Extract the (X, Y) coordinate from the center of the cell holding the provided text.  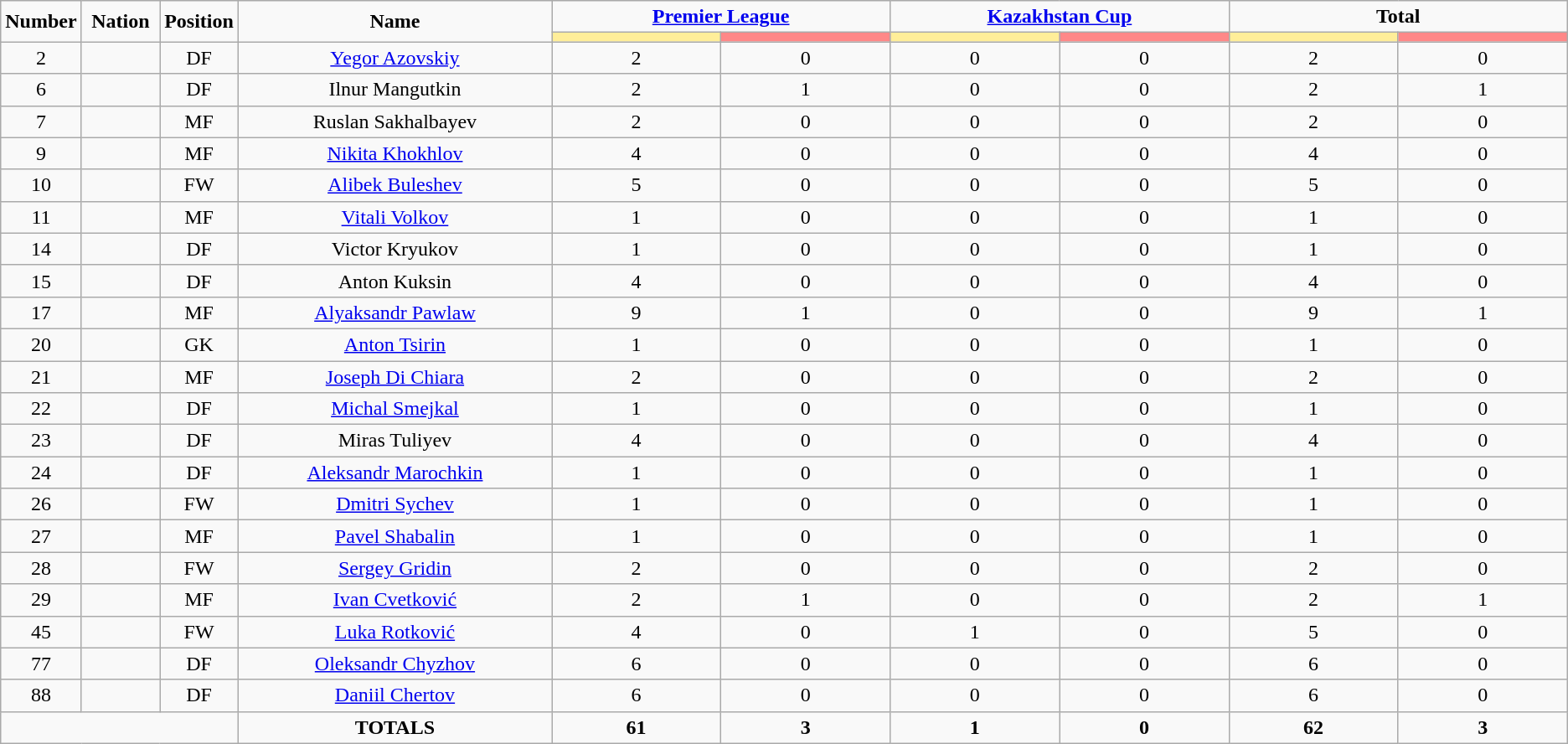
29 (41, 600)
Oleksandr Chyzhov (395, 664)
27 (41, 536)
61 (636, 727)
Pavel Shabalin (395, 536)
26 (41, 504)
Total (1398, 17)
Aleksandr Marochkin (395, 473)
23 (41, 441)
21 (41, 376)
Nation (121, 22)
15 (41, 281)
Anton Kuksin (395, 281)
Ilnur Mangutkin (395, 90)
Victor Kryukov (395, 249)
24 (41, 473)
Vitali Volkov (395, 217)
Sergey Gridin (395, 568)
14 (41, 249)
Joseph Di Chiara (395, 376)
Ivan Cvetković (395, 600)
Ruslan Sakhalbayev (395, 121)
Alibek Buleshev (395, 185)
Kazakhstan Cup (1060, 17)
Nikita Khokhlov (395, 153)
Premier League (720, 17)
Anton Tsirin (395, 344)
GK (199, 344)
Alyaksandr Pawlaw (395, 313)
10 (41, 185)
Michal Smejkal (395, 409)
62 (1313, 727)
77 (41, 664)
Position (199, 22)
11 (41, 217)
Luka Rotković (395, 632)
Daniil Chertov (395, 695)
17 (41, 313)
88 (41, 695)
TOTALS (395, 727)
28 (41, 568)
Name (395, 22)
45 (41, 632)
Miras Tuliyev (395, 441)
22 (41, 409)
20 (41, 344)
Yegor Azovskiy (395, 58)
Number (41, 22)
7 (41, 121)
Dmitri Sychev (395, 504)
